Capture the cell that displays the provided text and extract its [X, Y] central coordinate. 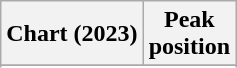
Peakposition [189, 34]
Chart (2023) [72, 34]
